Pinpoint the cell where the given text exists, returning its [x, y] midpoint coordinate. 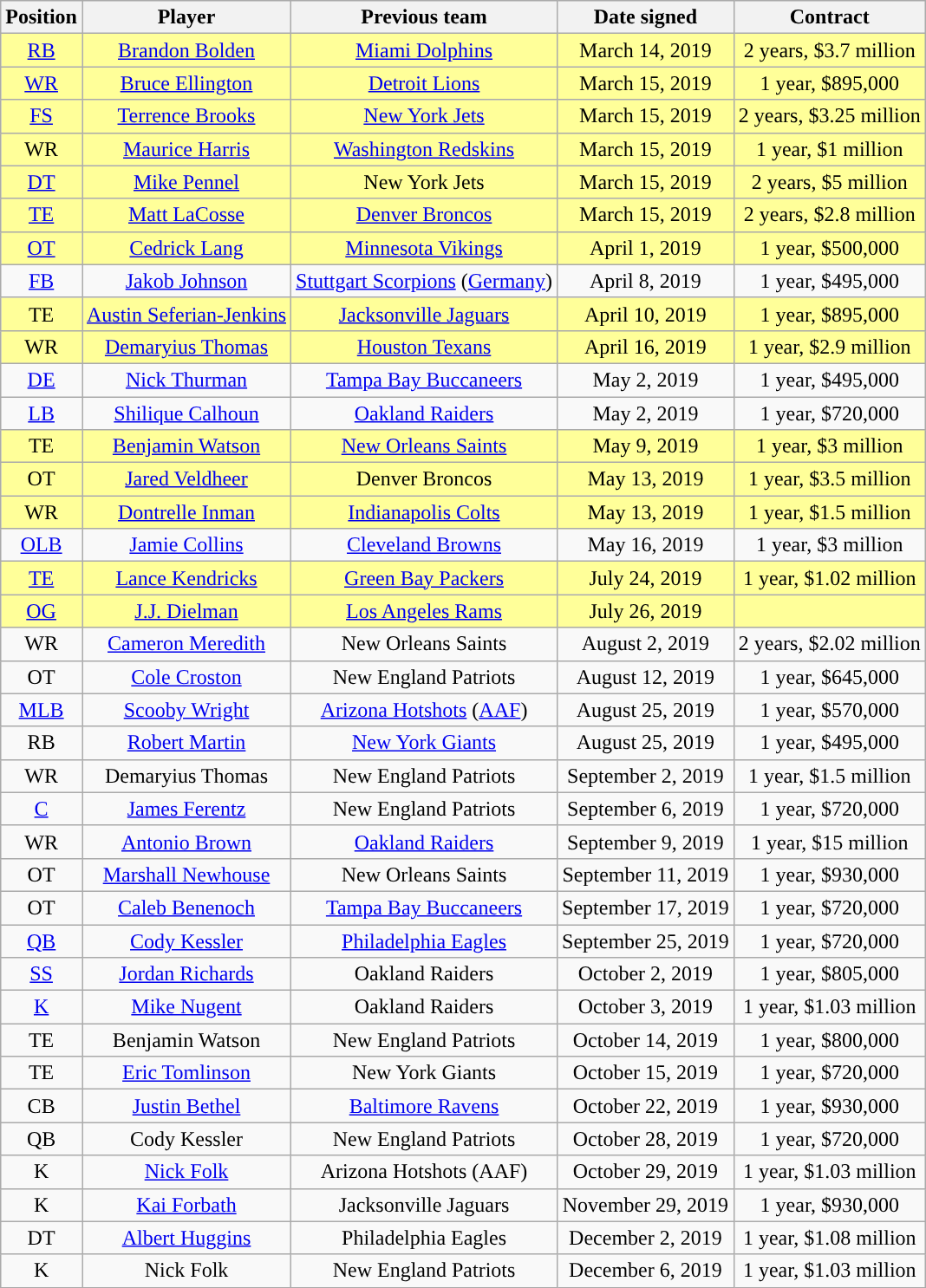
August 2, 2019 [646, 644]
Scooby Wright [186, 710]
Houston Texans [425, 347]
October 22, 2019 [646, 1106]
Shilique Calhoun [186, 413]
CB [42, 1106]
October 14, 2019 [646, 1040]
July 24, 2019 [646, 578]
Mike Nugent [186, 1007]
James Ferentz [186, 809]
Jakob Johnson [186, 281]
May 9, 2019 [646, 446]
October 15, 2019 [646, 1073]
April 16, 2019 [646, 347]
September 6, 2019 [646, 809]
1 year, $800,000 [829, 1040]
Nick Thurman [186, 380]
October 28, 2019 [646, 1139]
Jared Veldheer [186, 479]
1 year, $570,000 [829, 710]
DE [42, 380]
1 year, $1.08 million [829, 1238]
2 years, $2.8 million [829, 215]
December 2, 2019 [646, 1238]
2 years, $2.02 million [829, 644]
1 year, $805,000 [829, 974]
November 29, 2019 [646, 1205]
September 17, 2019 [646, 907]
OLB [42, 545]
Marshall Newhouse [186, 875]
Kai Forbath [186, 1205]
Eric Tomlinson [186, 1073]
August 12, 2019 [646, 677]
September 9, 2019 [646, 842]
September 25, 2019 [646, 940]
Bruce Ellington [186, 83]
Stuttgart Scorpions (Germany) [425, 281]
Dontrelle Inman [186, 512]
Matt LaCosse [186, 215]
FS [42, 116]
1 year, $1.02 million [829, 578]
October 29, 2019 [646, 1172]
FB [42, 281]
Antonio Brown [186, 842]
Terrence Brooks [186, 116]
OG [42, 611]
May 16, 2019 [646, 545]
Minnesota Vikings [425, 248]
C [42, 809]
October 3, 2019 [646, 1007]
Lance Kendricks [186, 578]
September 2, 2019 [646, 776]
April 1, 2019 [646, 248]
Cameron Meredith [186, 644]
Green Bay Packers [425, 578]
Justin Bethel [186, 1106]
1 year, $2.9 million [829, 347]
July 26, 2019 [646, 611]
April 8, 2019 [646, 281]
Date signed [646, 17]
Los Angeles Rams [425, 611]
Maurice Harris [186, 149]
1 year, $1 million [829, 149]
Jordan Richards [186, 974]
LB [42, 413]
Jamie Collins [186, 545]
Contract [829, 17]
1 year, $645,000 [829, 677]
2 years, $3.25 million [829, 116]
2 years, $5 million [829, 182]
MLB [42, 710]
Caleb Benenoch [186, 907]
J.J. Dielman [186, 611]
Miami Dolphins [425, 50]
Indianapolis Colts [425, 512]
Player [186, 17]
Brandon Bolden [186, 50]
Baltimore Ravens [425, 1106]
SS [42, 974]
Position [42, 17]
Detroit Lions [425, 83]
Robert Martin [186, 743]
Mike Pennel [186, 182]
October 2, 2019 [646, 974]
Washington Redskins [425, 149]
Cedrick Lang [186, 248]
Albert Huggins [186, 1238]
Cleveland Browns [425, 545]
April 10, 2019 [646, 314]
Austin Seferian-Jenkins [186, 314]
December 6, 2019 [646, 1271]
1 year, $500,000 [829, 248]
1 year, $15 million [829, 842]
1 year, $3.5 million [829, 479]
Cole Croston [186, 677]
2 years, $3.7 million [829, 50]
September 11, 2019 [646, 875]
Previous team [425, 17]
March 14, 2019 [646, 50]
